Return the (x, y) coordinate for the center point of the cell that contains the specified text.  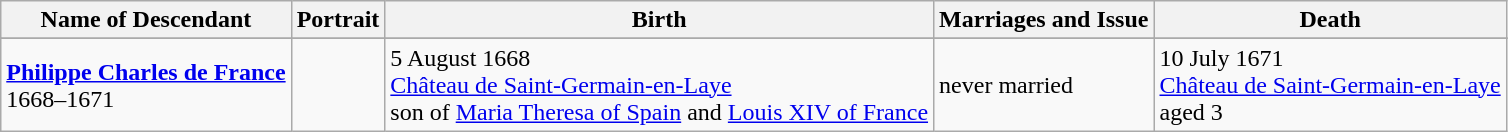
Birth (660, 20)
Marriages and Issue (1044, 20)
Death (1330, 20)
5 August 1668Château de Saint-Germain-en-Layeson of Maria Theresa of Spain and Louis XIV of France (660, 85)
Name of Descendant (146, 20)
Portrait (338, 20)
10 July 1671Château de Saint-Germain-en-Layeaged 3 (1330, 85)
Philippe Charles de France1668–1671 (146, 85)
never married (1044, 85)
